Scan for the cell matching the given text and deliver its (x, y) coordinate at center. 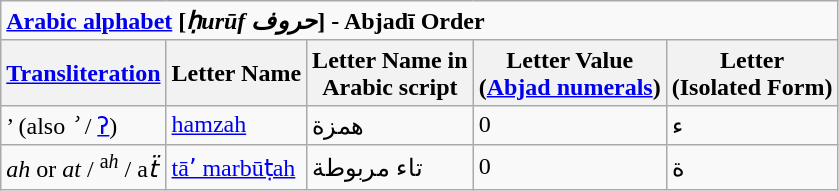
ة (752, 168)
Transliteration (84, 72)
tāʼ marbūṭah (236, 168)
ء (752, 125)
Letter(Isolated Form) (752, 72)
ah or at / ah / aẗ (84, 168)
hamzah (236, 125)
Letter Name inArabic script (390, 72)
Letter Value(Abjad numerals) (570, 72)
Letter Name (236, 72)
Arabic alphabet [ḥurūf حروف] - Abjadī Order (420, 21)
تاء مربوطة (390, 168)
’ (also ʾ / ʔ) (84, 125)
همزة (390, 125)
